From the cell containing the given text, extract its center point as [X, Y] coordinate. 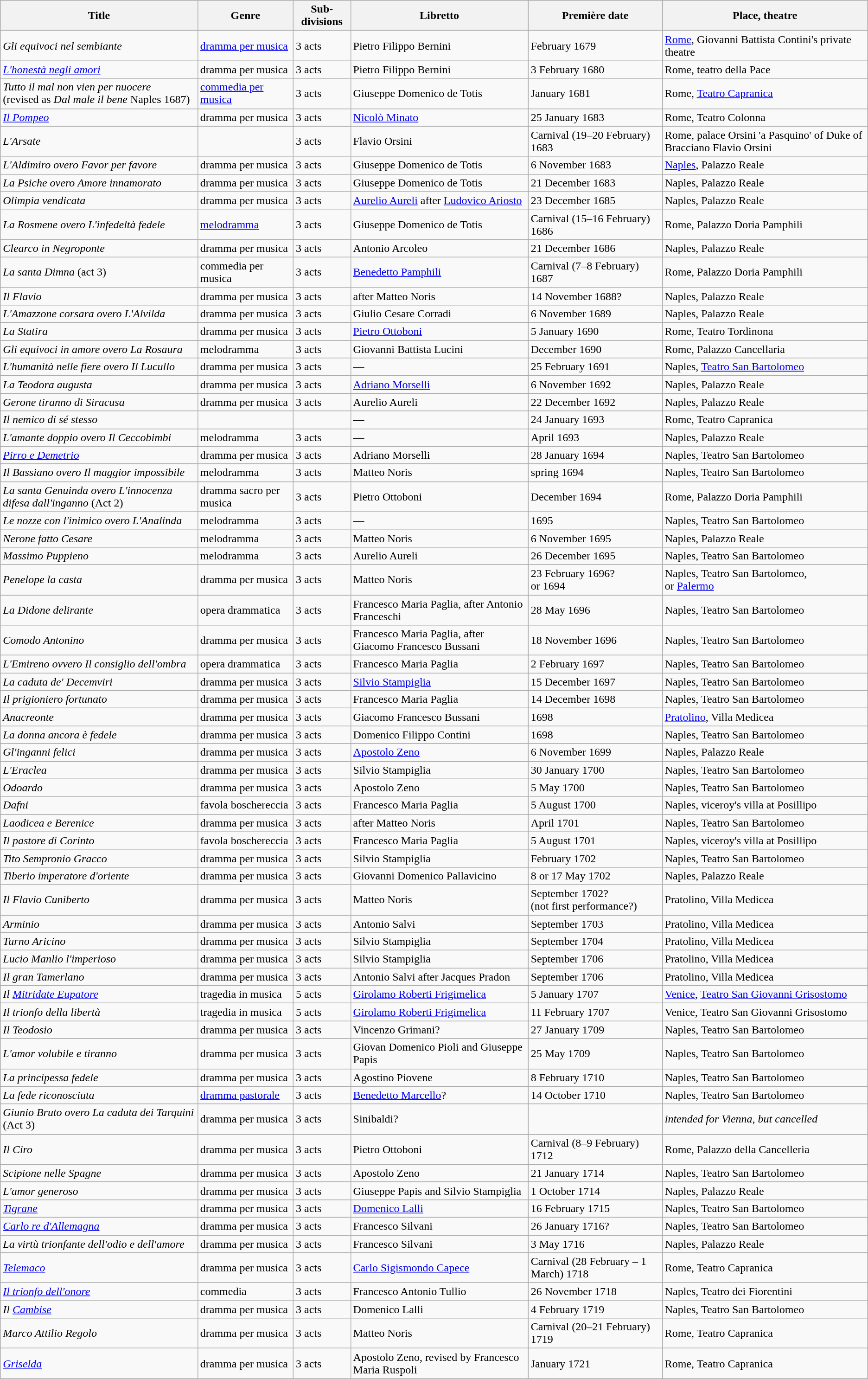
Antonio Salvi after Jacques Pradon [440, 977]
14 October 1710 [595, 1095]
5 May 1700 [595, 788]
Carnival (8–9 February) 1712 [595, 1149]
3 May 1716 [595, 1244]
L'Eraclea [99, 770]
Clearco in Negroponte [99, 248]
Carnival (15–16 February) 1686 [595, 224]
L'Aldimiro overo Favor per favore [99, 165]
11 February 1707 [595, 1012]
Il Bassiano overo Il maggior impossibile [99, 473]
26 November 1718 [595, 1292]
Place, theatre [765, 16]
Tutto il mal non vien per nuocere(revised as Dal male il bene Naples 1687) [99, 94]
Il Ciro [99, 1149]
26 December 1695 [595, 556]
Massimo Puppieno [99, 556]
Rome, Giovanni Battista Contini's private theatre [765, 45]
Giovanni Domenico Pallavicino [440, 876]
Il prigioniero fortunato [99, 699]
La Teodora augusta [99, 385]
Flavio Orsini [440, 141]
Comodo Antonino [99, 640]
Naples, Teatro dei Fiorentini [765, 1292]
L'honestà negli amori [99, 70]
28 January 1694 [595, 455]
8 February 1710 [595, 1078]
Gl'inganni felici [99, 752]
Anacreonte [99, 717]
Francesco Antonio Tullio [440, 1292]
La principessa fedele [99, 1078]
Il nemico di sé stesso [99, 420]
La Rosmene overo L'infedeltà fedele [99, 224]
6 November 1689 [595, 314]
Title [99, 16]
L'Emireno ovvero Il consiglio dell'ombra [99, 664]
25 January 1683 [595, 117]
Domenico Filippo Contini [440, 735]
30 January 1700 [595, 770]
Pirro e Demetrio [99, 455]
23 December 1685 [595, 200]
Antonio Arcoleo [440, 248]
Francesco Maria Paglia, after Giacomo Francesco Bussani [440, 640]
23 February 1696?or 1694 [595, 580]
Sinibaldi? [440, 1119]
April 1693 [595, 437]
L'Amazzone corsara overo L'Alvilda [99, 314]
Tito Sempronio Gracco [99, 858]
24 January 1693 [595, 420]
Tiberio imperatore d'oriente [99, 876]
Il Teodosio [99, 1030]
La virtù trionfante dell'odio e dell'amore [99, 1244]
Rome, Palazzo Cancellaria [765, 349]
Antonio Salvi [440, 924]
La santa Dimna (act 3) [99, 272]
Gli equivoci in amore overo La Rosaura [99, 349]
Giunio Bruto overo La caduta dei Tarquini (Act 3) [99, 1119]
L'amor generoso [99, 1191]
Apostolo Zeno, revised by Francesco Maria Ruspoli [440, 1364]
Agostino Piovene [440, 1078]
21 December 1683 [595, 183]
Il Flavio [99, 296]
6 November 1695 [595, 538]
6 November 1692 [595, 385]
Il gran Tamerlano [99, 977]
Carnival (19–20 February) 1683 [595, 141]
dramma pastorale [245, 1095]
Gerone tiranno di Siracusa [99, 402]
5 August 1700 [595, 805]
Il Mitridate Eupatore [99, 994]
Vincenzo Grimani? [440, 1030]
L'amante doppio overo Il Ceccobimbi [99, 437]
15 December 1697 [595, 682]
Scipione nelle Spagne [99, 1173]
5 January 1690 [595, 332]
Griselda [99, 1364]
La Didone delirante [99, 609]
3 February 1680 [595, 70]
26 January 1716? [595, 1226]
Libretto [440, 16]
21 December 1686 [595, 248]
Carnival (7–8 February) 1687 [595, 272]
January 1681 [595, 94]
Benedetto Marcello? [440, 1095]
Il trionfo della libertà [99, 1012]
September 1703 [595, 924]
Dafni [99, 805]
April 1701 [595, 823]
September 1702?(not first performance?) [595, 900]
Il pastore di Corinto [99, 840]
8 or 17 May 1702 [595, 876]
Marco Attilio Regolo [99, 1333]
16 February 1715 [595, 1208]
Giovan Domenico Pioli and Giuseppe Papis [440, 1054]
Aurelio Aureli after Ludovico Ariosto [440, 200]
December 1694 [595, 496]
Carlo Sigismondo Capece [440, 1268]
Carnival (28 February – 1 March) 1718 [595, 1268]
28 May 1696 [595, 609]
21 January 1714 [595, 1173]
Gli equivoci nel sembiante [99, 45]
27 January 1709 [595, 1030]
Rome, palace Orsini 'a Pasquino' of Duke of Bracciano Flavio Orsini [765, 141]
2 February 1697 [595, 664]
Première date [595, 16]
4 February 1719 [595, 1309]
25 February 1691 [595, 367]
February 1679 [595, 45]
Il Flavio Cuniberto [99, 900]
22 December 1692 [595, 402]
Francesco Maria Paglia, after Antonio Franceschi [440, 609]
L'amor volubile e tiranno [99, 1054]
25 May 1709 [595, 1054]
Lucio Manlio l'imperioso [99, 959]
Giuseppe Papis and Silvio Stampiglia [440, 1191]
Carlo re d'Allemagna [99, 1226]
Giovanni Battista Lucini [440, 349]
14 November 1688? [595, 296]
September 1704 [595, 942]
La Statira [99, 332]
La fede riconosciuta [99, 1095]
La donna ancora è fedele [99, 735]
February 1702 [595, 858]
1 October 1714 [595, 1191]
Genre [245, 16]
Tigrane [99, 1208]
Rome, teatro della Pace [765, 70]
Telemaco [99, 1268]
commedia [245, 1292]
6 November 1699 [595, 752]
Nicolò Minato [440, 117]
dramma sacro per musica [245, 496]
Le nozze con l'inimico overo L'Analinda [99, 520]
18 November 1696 [595, 640]
Arminio [99, 924]
La santa Genuinda overo L'innocenza difesa dall'inganno (Act 2) [99, 496]
La caduta de' Decemviri [99, 682]
Olimpia vendicata [99, 200]
6 November 1683 [595, 165]
La Psiche overo Amore innamorato [99, 183]
Carnival (20–21 February) 1719 [595, 1333]
Rome, Teatro Tordinona [765, 332]
Sub­divisions [322, 16]
Il trionfo dell'onore [99, 1292]
L'humanità nelle fiere overo Il Lucullo [99, 367]
Odoardo [99, 788]
Nerone fatto Cesare [99, 538]
14 December 1698 [595, 699]
Giulio Cesare Corradi [440, 314]
Rome, Teatro Colonna [765, 117]
L'Arsate [99, 141]
5 January 1707 [595, 994]
Giacomo Francesco Bussani [440, 717]
January 1721 [595, 1364]
intended for Vienna, but cancelled [765, 1119]
December 1690 [595, 349]
Penelope la casta [99, 580]
Laodicea e Berenice [99, 823]
Naples, Teatro San Bartolomeo,or Palermo [765, 580]
Rome, Palazzo della Cancelleria [765, 1149]
1695 [595, 520]
spring 1694 [595, 473]
Il Cambise [99, 1309]
5 August 1701 [595, 840]
Il Pompeo [99, 117]
Benedetto Pamphili [440, 272]
Turno Aricino [99, 942]
